Extract the [x, y] coordinate from the center of the cell holding the provided text.  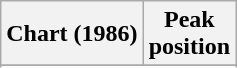
Chart (1986) [72, 34]
Peakposition [189, 34]
